From the cell containing the given text, extract its center point as [X, Y] coordinate. 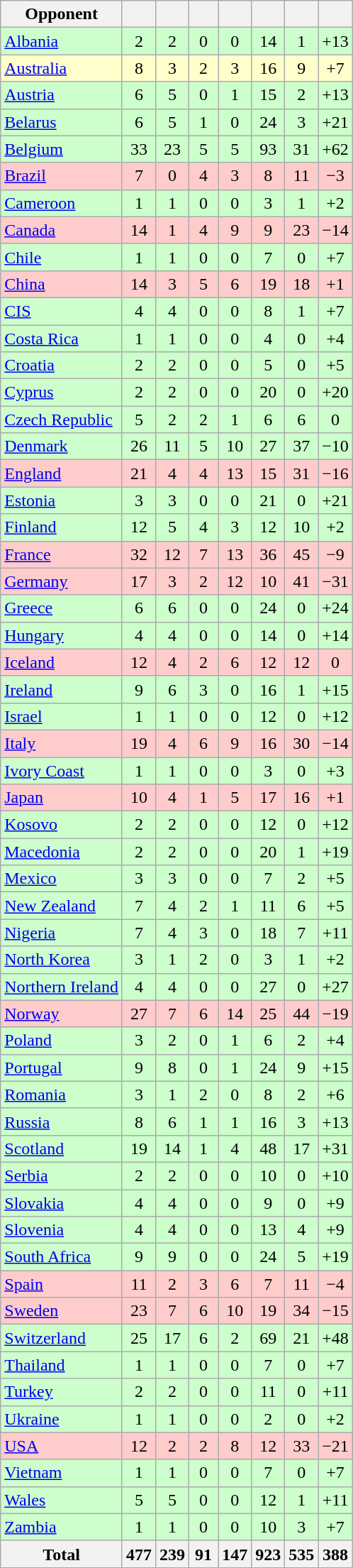
Thailand [62, 1365]
+20 [336, 393]
Wales [62, 1500]
Ireland [62, 689]
Greece [62, 608]
USA [62, 1446]
Russia [62, 1122]
Israel [62, 716]
South Africa [62, 1257]
+10 [336, 1175]
Germany [62, 581]
Slovakia [62, 1203]
923 [268, 1554]
Nigeria [62, 933]
Japan [62, 798]
Cyprus [62, 393]
36 [268, 554]
Ukraine [62, 1419]
+6 [336, 1095]
Romania [62, 1095]
England [62, 473]
Denmark [62, 446]
44 [302, 1014]
Total [62, 1554]
+24 [336, 608]
Sweden [62, 1311]
Northern Ireland [62, 987]
−21 [336, 1446]
Costa Rica [62, 339]
+27 [336, 987]
34 [302, 1311]
Croatia [62, 366]
−9 [336, 554]
26 [139, 446]
Brazil [62, 176]
France [62, 554]
Opponent [62, 14]
Cameroon [62, 203]
Estonia [62, 500]
New Zealand [62, 906]
−4 [336, 1284]
Hungary [62, 635]
Scotland [62, 1148]
China [62, 284]
CIS [62, 311]
+14 [336, 635]
Poland [62, 1041]
477 [139, 1554]
Albania [62, 41]
−10 [336, 446]
+3 [336, 770]
North Korea [62, 960]
+62 [336, 149]
Vietnam [62, 1473]
41 [302, 581]
−15 [336, 1311]
45 [302, 554]
388 [336, 1554]
Slovenia [62, 1230]
Zambia [62, 1527]
37 [302, 446]
Macedonia [62, 852]
Iceland [62, 662]
Mexico [62, 879]
Turkey [62, 1392]
93 [268, 149]
Ivory Coast [62, 770]
Portugal [62, 1068]
Czech Republic [62, 420]
Italy [62, 743]
−3 [336, 176]
32 [139, 554]
+31 [336, 1148]
−19 [336, 1014]
Austria [62, 95]
239 [172, 1554]
Kosovo [62, 825]
91 [204, 1554]
Norway [62, 1014]
535 [302, 1554]
Chile [62, 257]
+48 [336, 1338]
69 [268, 1338]
Australia [62, 68]
Finland [62, 527]
Canada [62, 230]
Spain [62, 1284]
Switzerland [62, 1338]
−16 [336, 473]
Serbia [62, 1175]
48 [268, 1148]
147 [235, 1554]
−31 [336, 581]
30 [302, 743]
Belarus [62, 122]
Belgium [62, 149]
